Determine the (x, y) coordinate at the center of the cell enclosing the given text.  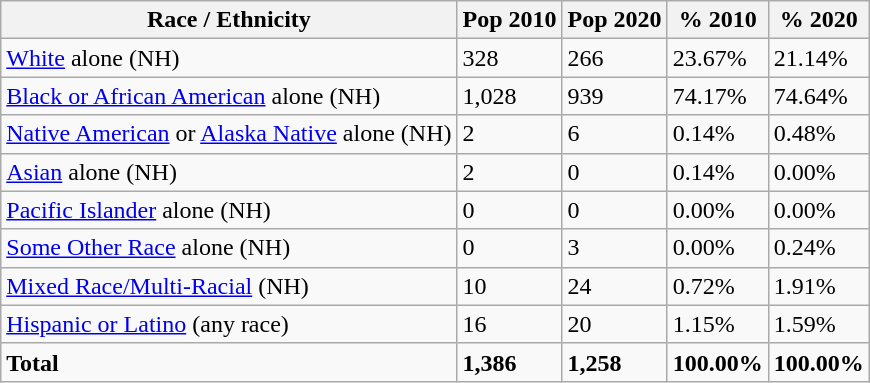
74.64% (818, 96)
1,258 (614, 362)
Pop 2010 (510, 20)
21.14% (818, 58)
Pop 2020 (614, 20)
Race / Ethnicity (229, 20)
Total (229, 362)
0.72% (718, 286)
Some Other Race alone (NH) (229, 248)
16 (510, 324)
6 (614, 134)
939 (614, 96)
1.59% (818, 324)
Pacific Islander alone (NH) (229, 210)
1.15% (718, 324)
Native American or Alaska Native alone (NH) (229, 134)
328 (510, 58)
% 2020 (818, 20)
Asian alone (NH) (229, 172)
1,386 (510, 362)
Mixed Race/Multi-Racial (NH) (229, 286)
74.17% (718, 96)
24 (614, 286)
Hispanic or Latino (any race) (229, 324)
10 (510, 286)
266 (614, 58)
1,028 (510, 96)
0.24% (818, 248)
0.48% (818, 134)
3 (614, 248)
23.67% (718, 58)
Black or African American alone (NH) (229, 96)
White alone (NH) (229, 58)
1.91% (818, 286)
% 2010 (718, 20)
20 (614, 324)
